Pinpoint the cell where the given text exists, returning its (x, y) midpoint coordinate. 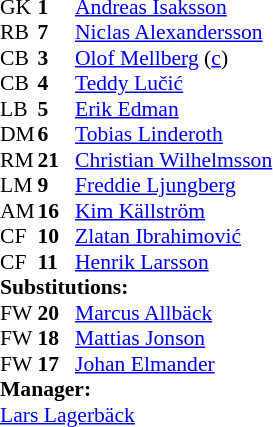
11 (57, 262)
Marcus Allbäck (174, 313)
18 (57, 339)
Henrik Larsson (174, 262)
5 (57, 109)
10 (57, 237)
Christian Wilhelmsson (174, 160)
Tobias Linderoth (174, 135)
RB (19, 33)
DM (19, 135)
17 (57, 364)
21 (57, 160)
Teddy Lučić (174, 83)
Freddie Ljungberg (174, 185)
LM (19, 185)
Erik Edman (174, 109)
Manager: (136, 389)
Kim Källström (174, 211)
Niclas Alexandersson (174, 33)
16 (57, 211)
Mattias Jonson (174, 339)
Substitutions: (136, 287)
Johan Elmander (174, 364)
7 (57, 33)
RM (19, 160)
Olof Mellberg (c) (174, 58)
4 (57, 83)
LB (19, 109)
AM (19, 211)
3 (57, 58)
9 (57, 185)
20 (57, 313)
6 (57, 135)
Zlatan Ibrahimović (174, 237)
